Extract the (x, y) coordinate from the center of the cell holding the provided text.  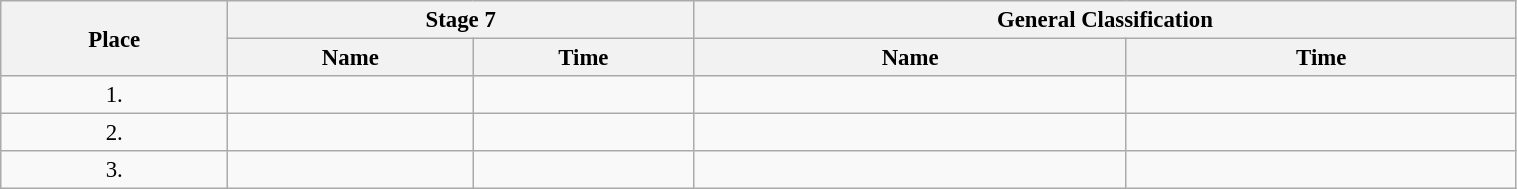
2. (114, 133)
General Classification (1105, 20)
Stage 7 (461, 20)
Place (114, 38)
3. (114, 170)
1. (114, 95)
